Identify which cell holds the provided text, then report its [X, Y] central coordinate. 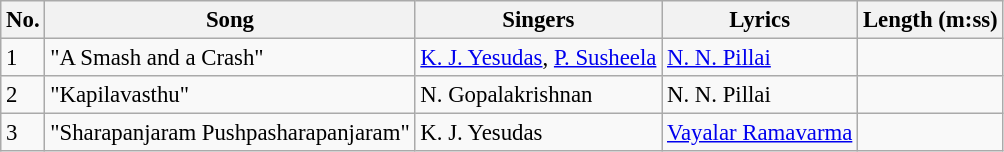
3 [23, 133]
Singers [538, 20]
2 [23, 95]
Length (m:ss) [930, 20]
"A Smash and a Crash" [230, 58]
K. J. Yesudas [538, 133]
Vayalar Ramavarma [760, 133]
Song [230, 20]
No. [23, 20]
"Kapilavasthu" [230, 95]
1 [23, 58]
K. J. Yesudas, P. Susheela [538, 58]
Lyrics [760, 20]
N. Gopalakrishnan [538, 95]
"Sharapanjaram Pushpasharapanjaram" [230, 133]
